Pinpoint the cell where the given text exists, returning its [X, Y] midpoint coordinate. 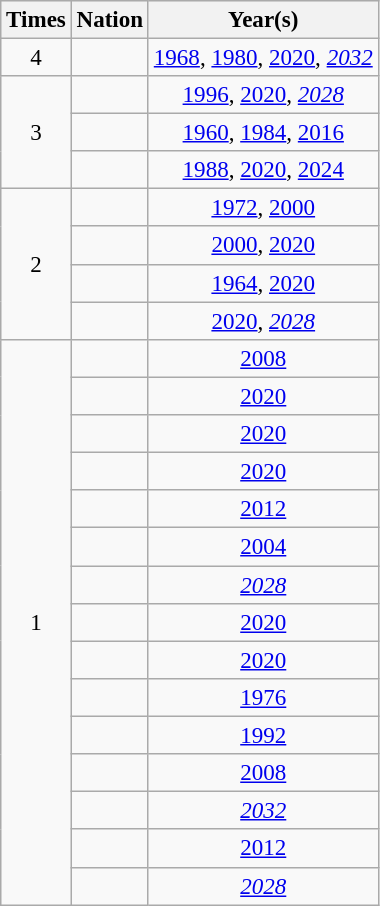
1988, 2020, 2024 [263, 170]
1960, 1984, 2016 [263, 132]
2004 [263, 547]
2032 [263, 811]
Year(s) [263, 19]
1976 [263, 698]
1992 [263, 735]
Times [36, 19]
1968, 1980, 2020, 2032 [263, 57]
1964, 2020 [263, 283]
3 [36, 132]
2020, 2028 [263, 321]
Nation [110, 19]
1 [36, 622]
2 [36, 264]
2000, 2020 [263, 245]
1972, 2000 [263, 208]
1996, 2020, 2028 [263, 95]
4 [36, 57]
